For the text-containing cell, return its midpoint in (X, Y) coordinate format. 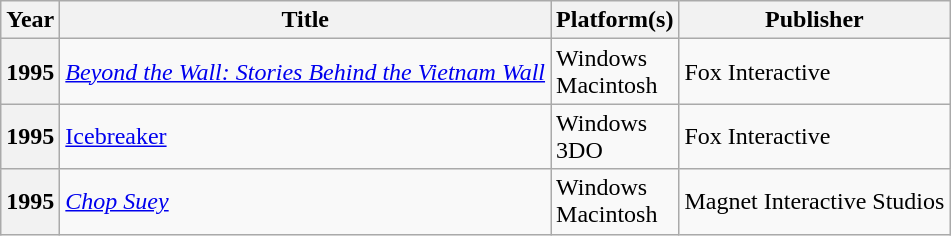
Windows3DO (615, 136)
Publisher (814, 20)
Icebreaker (306, 136)
Title (306, 20)
Chop Suey (306, 202)
Platform(s) (615, 20)
Magnet Interactive Studios (814, 202)
Year (30, 20)
Beyond the Wall: Stories Behind the Vietnam Wall (306, 72)
